Search for the cell housing the specified text and yield its (x, y) center coordinate. 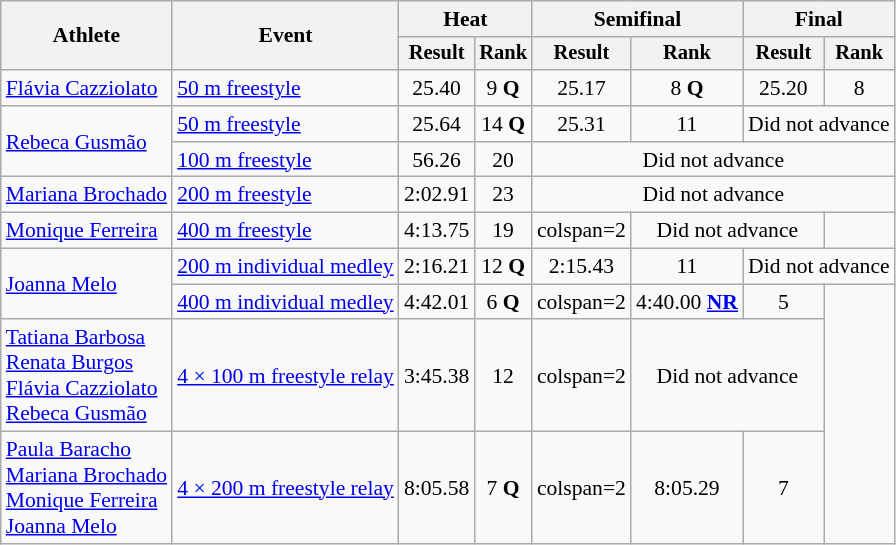
200 m freestyle (286, 195)
7 (784, 488)
23 (503, 195)
25.31 (582, 124)
4:40.00 NR (687, 302)
Monique Ferreira (86, 231)
7 Q (503, 488)
9 Q (503, 88)
8:05.29 (687, 488)
Tatiana BarbosaRenata BurgosFlávia CazziolatoRebeca Gusmão (86, 376)
Athlete (86, 36)
2:16.21 (436, 267)
2:02.91 (436, 195)
19 (503, 231)
4 × 200 m freestyle relay (286, 488)
3:45.38 (436, 376)
Mariana Brochado (86, 195)
14 Q (503, 124)
4 × 100 m freestyle relay (286, 376)
Flávia Cazziolato (86, 88)
Joanna Melo (86, 284)
8:05.58 (436, 488)
4:13.75 (436, 231)
56.26 (436, 160)
20 (503, 160)
Event (286, 36)
Final (819, 19)
8 Q (687, 88)
25.17 (582, 88)
2:15.43 (582, 267)
6 Q (503, 302)
100 m freestyle (286, 160)
12 (503, 376)
Paula BarachoMariana BrochadoMonique FerreiraJoanna Melo (86, 488)
400 m freestyle (286, 231)
25.20 (784, 88)
8 (860, 88)
4:42.01 (436, 302)
Semifinal (638, 19)
25.40 (436, 88)
Heat (466, 19)
5 (784, 302)
400 m individual medley (286, 302)
200 m individual medley (286, 267)
25.64 (436, 124)
Rebeca Gusmão (86, 142)
12 Q (503, 267)
